For the text-containing cell, return its midpoint in [x, y] coordinate format. 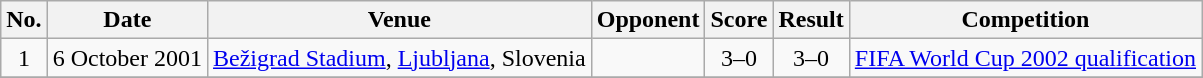
Score [739, 20]
Opponent [648, 20]
Venue [400, 20]
Bežigrad Stadium, Ljubljana, Slovenia [400, 58]
Competition [1025, 20]
Result [811, 20]
6 October 2001 [127, 58]
1 [24, 58]
No. [24, 20]
FIFA World Cup 2002 qualification [1025, 58]
Date [127, 20]
